Capture the cell that displays the provided text and extract its (x, y) central coordinate. 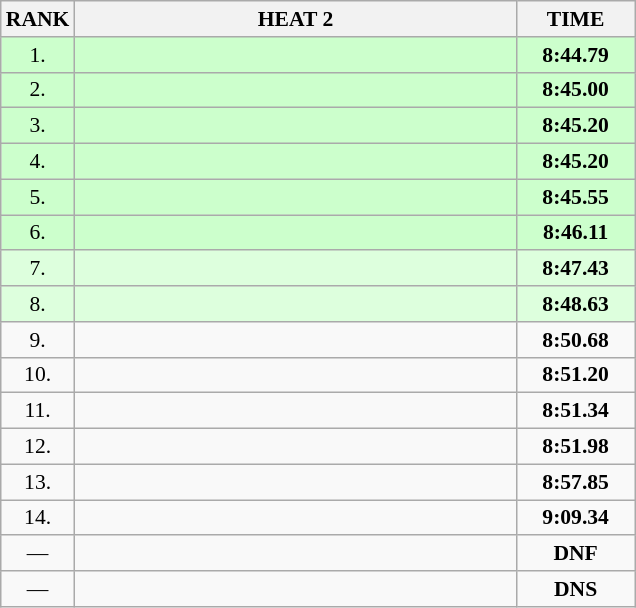
8:51.98 (576, 447)
5. (38, 197)
8:48.63 (576, 304)
3. (38, 126)
10. (38, 375)
8:47.43 (576, 269)
8:57.85 (576, 482)
8:45.55 (576, 197)
8:51.20 (576, 375)
12. (38, 447)
8:51.34 (576, 411)
DNF (576, 554)
8:46.11 (576, 233)
DNS (576, 589)
8:45.00 (576, 90)
8:50.68 (576, 340)
8. (38, 304)
1. (38, 55)
4. (38, 162)
7. (38, 269)
13. (38, 482)
8:44.79 (576, 55)
2. (38, 90)
14. (38, 518)
11. (38, 411)
6. (38, 233)
HEAT 2 (295, 19)
TIME (576, 19)
9:09.34 (576, 518)
9. (38, 340)
RANK (38, 19)
